Find where the given text appears and provide that cell's center as [X, Y] coordinate. 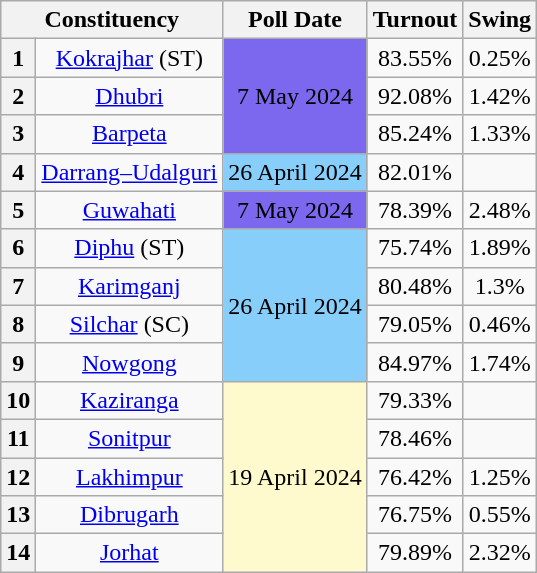
Sonitpur [130, 438]
9 [18, 362]
82.01% [415, 172]
10 [18, 400]
Swing [500, 20]
79.89% [415, 553]
Karimganj [130, 286]
4 [18, 172]
85.24% [415, 134]
92.08% [415, 96]
11 [18, 438]
5 [18, 210]
2.32% [500, 553]
19 April 2024 [295, 476]
76.42% [415, 477]
0.55% [500, 515]
84.97% [415, 362]
1 [18, 58]
1.89% [500, 248]
6 [18, 248]
Silchar (SC) [130, 324]
0.46% [500, 324]
Barpeta [130, 134]
Kaziranga [130, 400]
1.3% [500, 286]
Diphu (ST) [130, 248]
Turnout [415, 20]
Jorhat [130, 553]
Guwahati [130, 210]
3 [18, 134]
Dhubri [130, 96]
1.33% [500, 134]
0.25% [500, 58]
80.48% [415, 286]
2 [18, 96]
Dibrugarh [130, 515]
2.48% [500, 210]
Poll Date [295, 20]
Lakhimpur [130, 477]
83.55% [415, 58]
Nowgong [130, 362]
78.46% [415, 438]
8 [18, 324]
79.33% [415, 400]
Constituency [112, 20]
14 [18, 553]
1.74% [500, 362]
75.74% [415, 248]
1.25% [500, 477]
78.39% [415, 210]
76.75% [415, 515]
Kokrajhar (ST) [130, 58]
7 [18, 286]
12 [18, 477]
Darrang–Udalguri [130, 172]
1.42% [500, 96]
79.05% [415, 324]
13 [18, 515]
